Extract the (x, y) coordinate from the center of the cell holding the provided text.  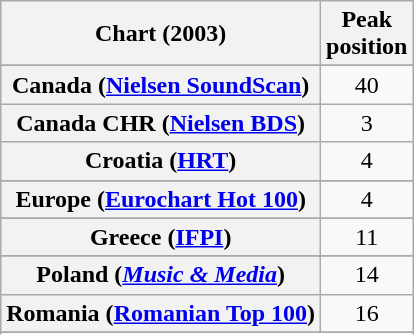
Europe (Eurochart Hot 100) (161, 199)
Romania (Romanian Top 100) (161, 313)
Canada CHR (Nielsen BDS) (161, 123)
Croatia (HRT) (161, 161)
11 (367, 237)
3 (367, 123)
Greece (IFPI) (161, 237)
14 (367, 275)
Chart (2003) (161, 34)
Peakposition (367, 34)
Poland (Music & Media) (161, 275)
40 (367, 85)
16 (367, 313)
Canada (Nielsen SoundScan) (161, 85)
